Return (x, y) of the center of cell containing provided text 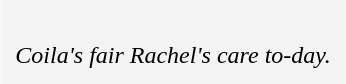
Coila's fair Rachel's care to-day. (172, 42)
